Return the (x, y) coordinate for the center point of the cell that contains the specified text.  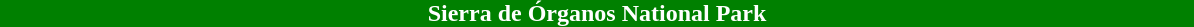
Sierra de Órganos National Park (597, 14)
